Identify which cell holds the provided text, then report its (X, Y) central coordinate. 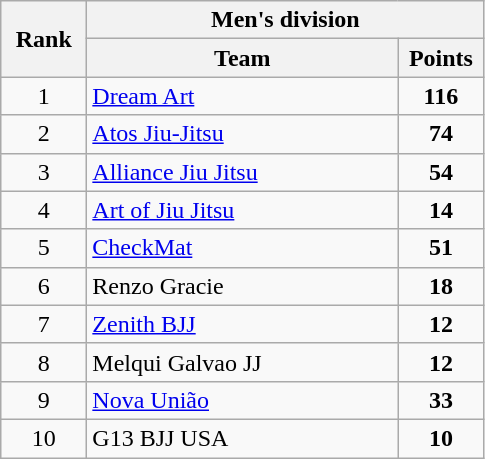
2 (44, 134)
Zenith BJJ (242, 324)
Dream Art (242, 96)
6 (44, 286)
18 (441, 286)
14 (441, 210)
Renzo Gracie (242, 286)
116 (441, 96)
4 (44, 210)
Points (441, 58)
1 (44, 96)
7 (44, 324)
9 (44, 400)
Team (242, 58)
33 (441, 400)
8 (44, 362)
Men's division (286, 20)
3 (44, 172)
Art of Jiu Jitsu (242, 210)
Atos Jiu-Jitsu (242, 134)
5 (44, 248)
74 (441, 134)
Melqui Galvao JJ (242, 362)
CheckMat (242, 248)
Alliance Jiu Jitsu (242, 172)
54 (441, 172)
Nova União (242, 400)
Rank (44, 39)
G13 BJJ USA (242, 438)
51 (441, 248)
